Identify which cell holds the provided text, then report its [X, Y] central coordinate. 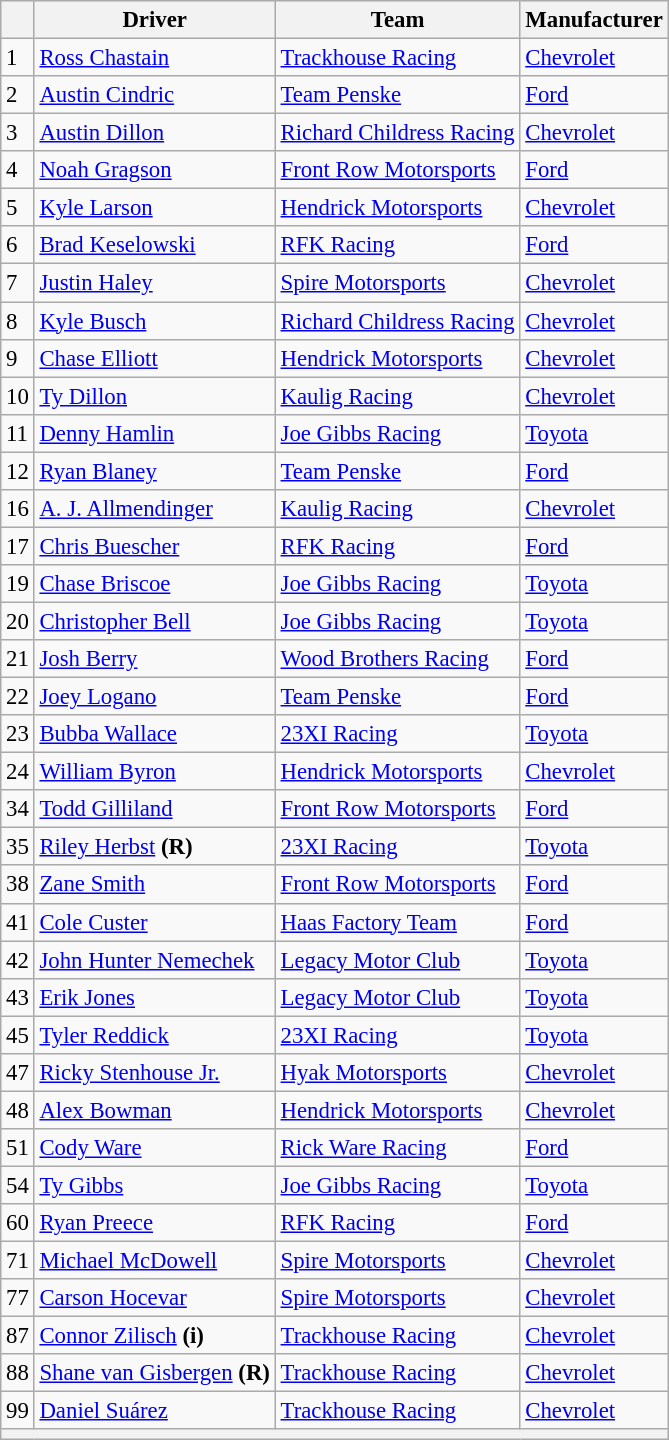
47 [18, 1073]
7 [18, 283]
Cody Ware [154, 1148]
99 [18, 1411]
Christopher Bell [154, 621]
87 [18, 1336]
42 [18, 960]
Rick Ware Racing [398, 1148]
Kyle Busch [154, 321]
5 [18, 208]
8 [18, 321]
Hyak Motorsports [398, 1073]
60 [18, 1223]
77 [18, 1298]
43 [18, 997]
Bubba Wallace [154, 734]
A. J. Allmendinger [154, 509]
Tyler Reddick [154, 1035]
21 [18, 659]
Chase Briscoe [154, 584]
6 [18, 245]
Ross Chastain [154, 58]
88 [18, 1373]
54 [18, 1185]
20 [18, 621]
35 [18, 847]
Joey Logano [154, 697]
9 [18, 358]
17 [18, 546]
Wood Brothers Racing [398, 659]
11 [18, 433]
Josh Berry [154, 659]
12 [18, 471]
19 [18, 584]
Kyle Larson [154, 208]
Connor Zilisch (i) [154, 1336]
Ty Dillon [154, 396]
3 [18, 133]
23 [18, 734]
Alex Bowman [154, 1110]
John Hunter Nemechek [154, 960]
Ty Gibbs [154, 1185]
Riley Herbst (R) [154, 847]
Daniel Suárez [154, 1411]
Zane Smith [154, 885]
71 [18, 1261]
Chris Buescher [154, 546]
Erik Jones [154, 997]
Driver [154, 20]
10 [18, 396]
Chase Elliott [154, 358]
Cole Custer [154, 922]
38 [18, 885]
Brad Keselowski [154, 245]
Ryan Preece [154, 1223]
24 [18, 772]
Ricky Stenhouse Jr. [154, 1073]
41 [18, 922]
Haas Factory Team [398, 922]
4 [18, 170]
1 [18, 58]
Ryan Blaney [154, 471]
51 [18, 1148]
2 [18, 95]
45 [18, 1035]
Denny Hamlin [154, 433]
Shane van Gisbergen (R) [154, 1373]
Carson Hocevar [154, 1298]
22 [18, 697]
Michael McDowell [154, 1261]
16 [18, 509]
Todd Gilliland [154, 809]
Justin Haley [154, 283]
34 [18, 809]
48 [18, 1110]
Team [398, 20]
Manufacturer [594, 20]
Austin Cindric [154, 95]
Austin Dillon [154, 133]
William Byron [154, 772]
Noah Gragson [154, 170]
